Capture the cell that displays the provided text and extract its [X, Y] central coordinate. 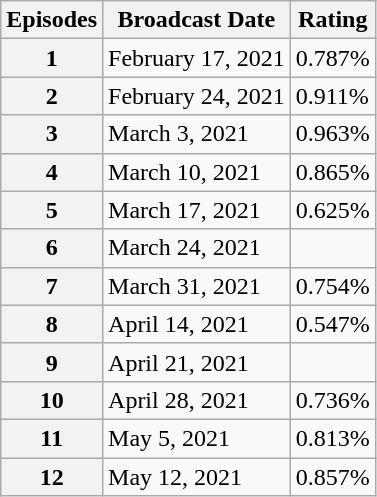
March 31, 2021 [197, 286]
April 14, 2021 [197, 324]
May 12, 2021 [197, 477]
Broadcast Date [197, 20]
March 17, 2021 [197, 210]
1 [52, 58]
March 24, 2021 [197, 248]
2 [52, 96]
5 [52, 210]
0.547% [332, 324]
February 17, 2021 [197, 58]
7 [52, 286]
0.911% [332, 96]
Episodes [52, 20]
February 24, 2021 [197, 96]
0.857% [332, 477]
0.813% [332, 438]
0.865% [332, 172]
8 [52, 324]
12 [52, 477]
0.787% [332, 58]
May 5, 2021 [197, 438]
9 [52, 362]
0.736% [332, 400]
0.625% [332, 210]
0.963% [332, 134]
April 28, 2021 [197, 400]
Rating [332, 20]
6 [52, 248]
April 21, 2021 [197, 362]
3 [52, 134]
March 10, 2021 [197, 172]
0.754% [332, 286]
4 [52, 172]
March 3, 2021 [197, 134]
10 [52, 400]
11 [52, 438]
